Return the (X, Y) coordinate for the center point of the cell that contains the specified text.  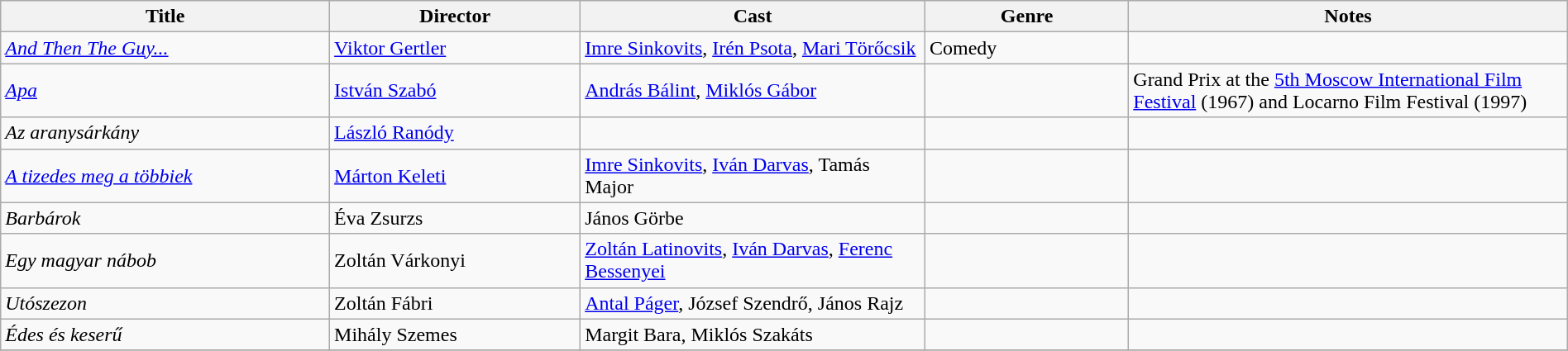
Director (455, 17)
Édes és keserű (165, 334)
Grand Prix at the 5th Moscow International Film Festival (1967) and Locarno Film Festival (1997) (1348, 91)
Imre Sinkovits, Iván Darvas, Tamás Major (753, 175)
Mihály Szemes (455, 334)
Az aranysárkány (165, 133)
Apa (165, 91)
András Bálint, Miklós Gábor (753, 91)
Utószezon (165, 303)
Cast (753, 17)
Antal Páger, József Szendrő, János Rajz (753, 303)
István Szabó (455, 91)
Genre (1026, 17)
Imre Sinkovits, Irén Psota, Mari Törőcsik (753, 48)
Éva Zsurzs (455, 218)
Margit Bara, Miklós Szakáts (753, 334)
László Ranódy (455, 133)
Zoltán Várkonyi (455, 261)
And Then The Guy... (165, 48)
Zoltán Fábri (455, 303)
Egy magyar nábob (165, 261)
A tizedes meg a többiek (165, 175)
Márton Keleti (455, 175)
Notes (1348, 17)
János Görbe (753, 218)
Viktor Gertler (455, 48)
Barbárok (165, 218)
Comedy (1026, 48)
Title (165, 17)
Zoltán Latinovits, Iván Darvas, Ferenc Bessenyei (753, 261)
